Detect which cell encompasses the target text, then output its (x, y) center coordinate. 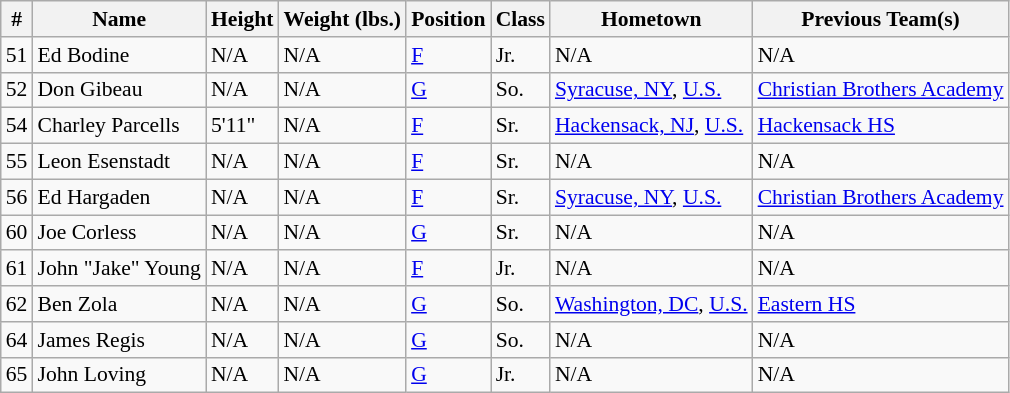
61 (17, 269)
Name (118, 19)
Hackensack, NJ, U.S. (652, 126)
60 (17, 233)
Ben Zola (118, 304)
Height (242, 19)
Joe Corless (118, 233)
Previous Team(s) (881, 19)
55 (17, 162)
Leon Esenstadt (118, 162)
62 (17, 304)
Class (520, 19)
5'11" (242, 126)
Ed Bodine (118, 55)
Weight (lbs.) (342, 19)
Hometown (652, 19)
# (17, 19)
56 (17, 197)
Hackensack HS (881, 126)
52 (17, 90)
Washington, DC, U.S. (652, 304)
Don Gibeau (118, 90)
54 (17, 126)
Position (448, 19)
Eastern HS (881, 304)
John "Jake" Young (118, 269)
John Loving (118, 375)
James Regis (118, 340)
64 (17, 340)
65 (17, 375)
51 (17, 55)
Ed Hargaden (118, 197)
Charley Parcells (118, 126)
